Search for the cell housing the specified text and yield its [x, y] center coordinate. 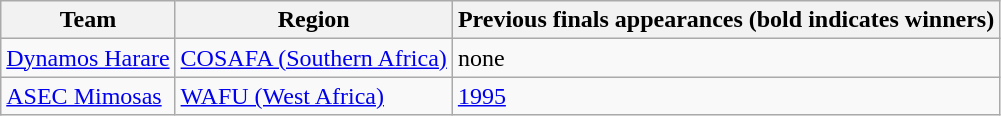
none [726, 58]
ASEC Mimosas [88, 96]
1995 [726, 96]
Team [88, 20]
Region [314, 20]
WAFU (West Africa) [314, 96]
COSAFA (Southern Africa) [314, 58]
Previous finals appearances (bold indicates winners) [726, 20]
Dynamos Harare [88, 58]
